From the cell containing the given text, extract its center point as (x, y) coordinate. 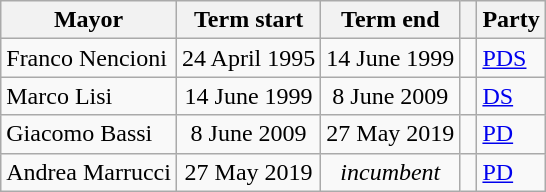
Andrea Marrucci (89, 172)
Term start (248, 20)
PDS (511, 58)
Term end (390, 20)
Franco Nencioni (89, 58)
Party (511, 20)
Marco Lisi (89, 96)
24 April 1995 (248, 58)
incumbent (390, 172)
Giacomo Bassi (89, 134)
DS (511, 96)
Mayor (89, 20)
